Search for the cell housing the specified text and yield its [x, y] center coordinate. 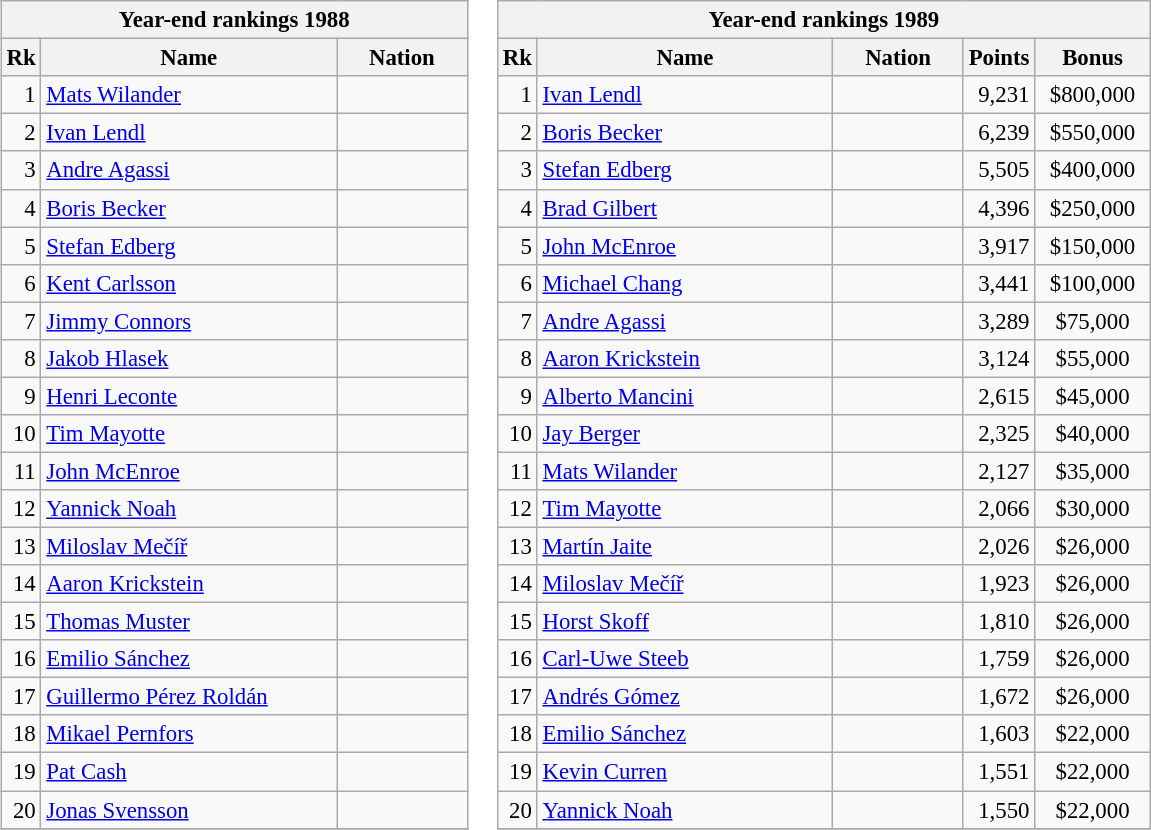
Year-end rankings 1988 [234, 20]
1,672 [998, 697]
Carl-Uwe Steeb [685, 659]
3,441 [998, 283]
Points [998, 58]
3,124 [998, 358]
2,066 [998, 509]
3,289 [998, 321]
Jonas Svensson [189, 809]
1,810 [998, 622]
$45,000 [1093, 396]
Bonus [1093, 58]
Year-end rankings 1989 [824, 20]
9,231 [998, 95]
Jay Berger [685, 434]
Pat Cash [189, 772]
$75,000 [1093, 321]
Guillermo Pérez Roldán [189, 697]
Jakob Hlasek [189, 358]
$100,000 [1093, 283]
Michael Chang [685, 283]
$30,000 [1093, 509]
Alberto Mancini [685, 396]
2,026 [998, 546]
Brad Gilbert [685, 208]
$400,000 [1093, 170]
$40,000 [1093, 434]
$55,000 [1093, 358]
Horst Skoff [685, 622]
3,917 [998, 246]
1,923 [998, 584]
Mikael Pernfors [189, 734]
Kent Carlsson [189, 283]
Jimmy Connors [189, 321]
2,127 [998, 471]
5,505 [998, 170]
$150,000 [1093, 246]
$800,000 [1093, 95]
$550,000 [1093, 133]
Kevin Curren [685, 772]
4,396 [998, 208]
Martín Jaite [685, 546]
1,759 [998, 659]
Andrés Gómez [685, 697]
1,550 [998, 809]
2,615 [998, 396]
$250,000 [1093, 208]
$35,000 [1093, 471]
6,239 [998, 133]
Thomas Muster [189, 622]
1,551 [998, 772]
2,325 [998, 434]
1,603 [998, 734]
Henri Leconte [189, 396]
